Output the (x, y) coordinate of the center of the cell containing the given text.  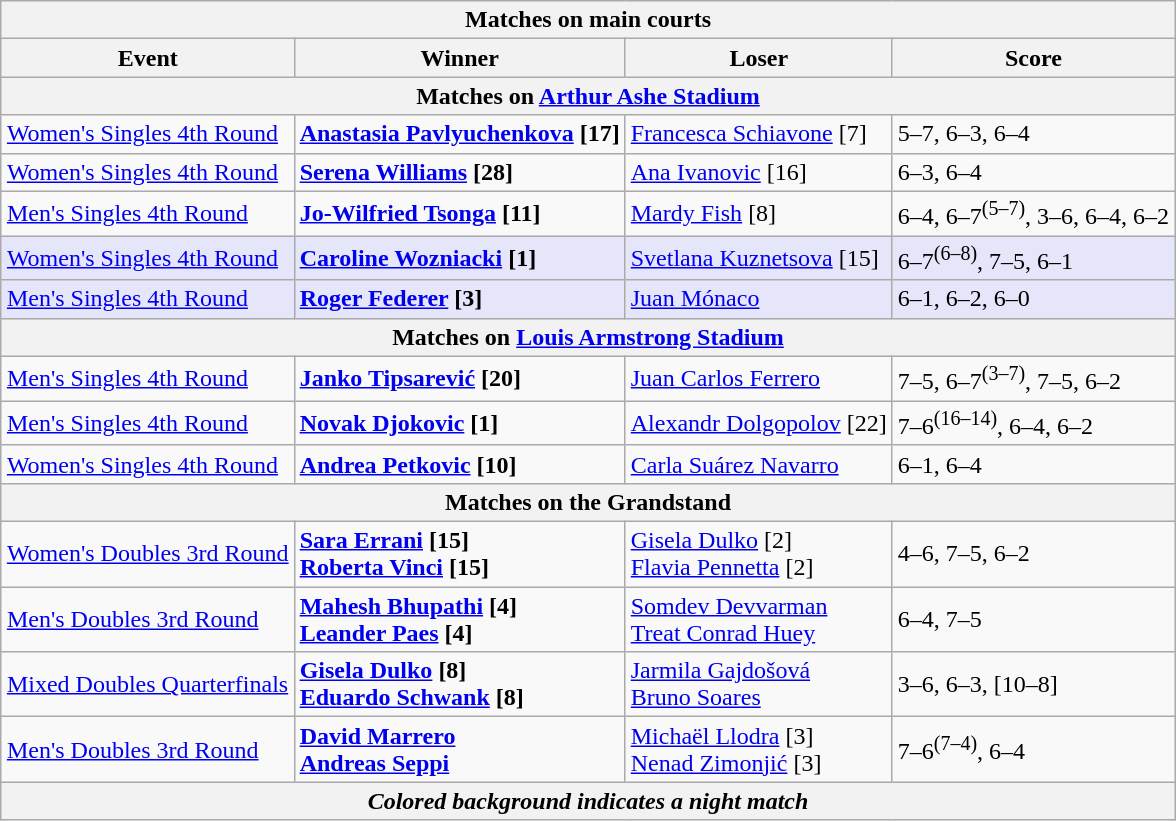
6–4, 6–7(5–7), 3–6, 6–4, 6–2 (1033, 214)
6–1, 6–2, 6–0 (1033, 299)
Women's Doubles 3rd Round (148, 554)
Carla Suárez Navarro (758, 464)
6–3, 6–4 (1033, 172)
5–7, 6–3, 6–4 (1033, 134)
Gisela Dulko [8] Eduardo Schwank [8] (460, 684)
7–6(16–14), 6–4, 6–2 (1033, 424)
7–5, 6–7(3–7), 7–5, 6–2 (1033, 378)
4–6, 7–5, 6–2 (1033, 554)
Jarmila Gajdošová Bruno Soares (758, 684)
Novak Djokovic [1] (460, 424)
Winner (460, 58)
Mahesh Bhupathi [4] Leander Paes [4] (460, 620)
Loser (758, 58)
Sara Errani [15] Roberta Vinci [15] (460, 554)
Jo-Wilfried Tsonga [11] (460, 214)
Roger Federer [3] (460, 299)
David Marrero Andreas Seppi (460, 750)
6–1, 6–4 (1033, 464)
Mardy Fish [8] (758, 214)
6–7(6–8), 7–5, 6–1 (1033, 258)
Michaël Llodra [3] Nenad Zimonjić [3] (758, 750)
Andrea Petkovic [10] (460, 464)
Juan Carlos Ferrero (758, 378)
Somdev Devvarman Treat Conrad Huey (758, 620)
Francesca Schiavone [7] (758, 134)
Serena Williams [28] (460, 172)
Ana Ivanovic [16] (758, 172)
Matches on Louis Armstrong Stadium (588, 337)
Alexandr Dolgopolov [22] (758, 424)
Caroline Wozniacki [1] (460, 258)
Mixed Doubles Quarterfinals (148, 684)
Svetlana Kuznetsova [15] (758, 258)
Matches on the Grandstand (588, 502)
Anastasia Pavlyuchenkova [17] (460, 134)
6–4, 7–5 (1033, 620)
Gisela Dulko [2] Flavia Pennetta [2] (758, 554)
Colored background indicates a night match (588, 801)
Janko Tipsarević [20] (460, 378)
3–6, 6–3, [10–8] (1033, 684)
Score (1033, 58)
Event (148, 58)
Matches on main courts (588, 20)
Matches on Arthur Ashe Stadium (588, 96)
Juan Mónaco (758, 299)
7–6(7–4), 6–4 (1033, 750)
